Identify which cell holds the provided text, then report its (x, y) central coordinate. 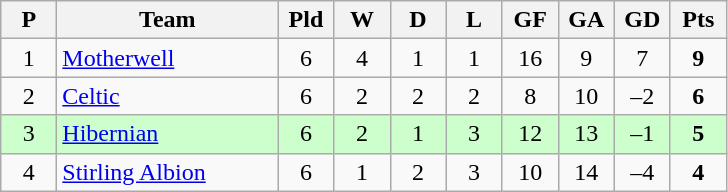
GA (586, 20)
W (362, 20)
Hibernian (168, 134)
12 (530, 134)
16 (530, 58)
Pld (306, 20)
D (418, 20)
Motherwell (168, 58)
Pts (698, 20)
GD (642, 20)
GF (530, 20)
5 (698, 134)
13 (586, 134)
14 (586, 172)
–2 (642, 96)
–1 (642, 134)
P (29, 20)
L (474, 20)
8 (530, 96)
–4 (642, 172)
Team (168, 20)
Stirling Albion (168, 172)
Celtic (168, 96)
7 (642, 58)
